Capture the cell that displays the provided text and extract its (X, Y) central coordinate. 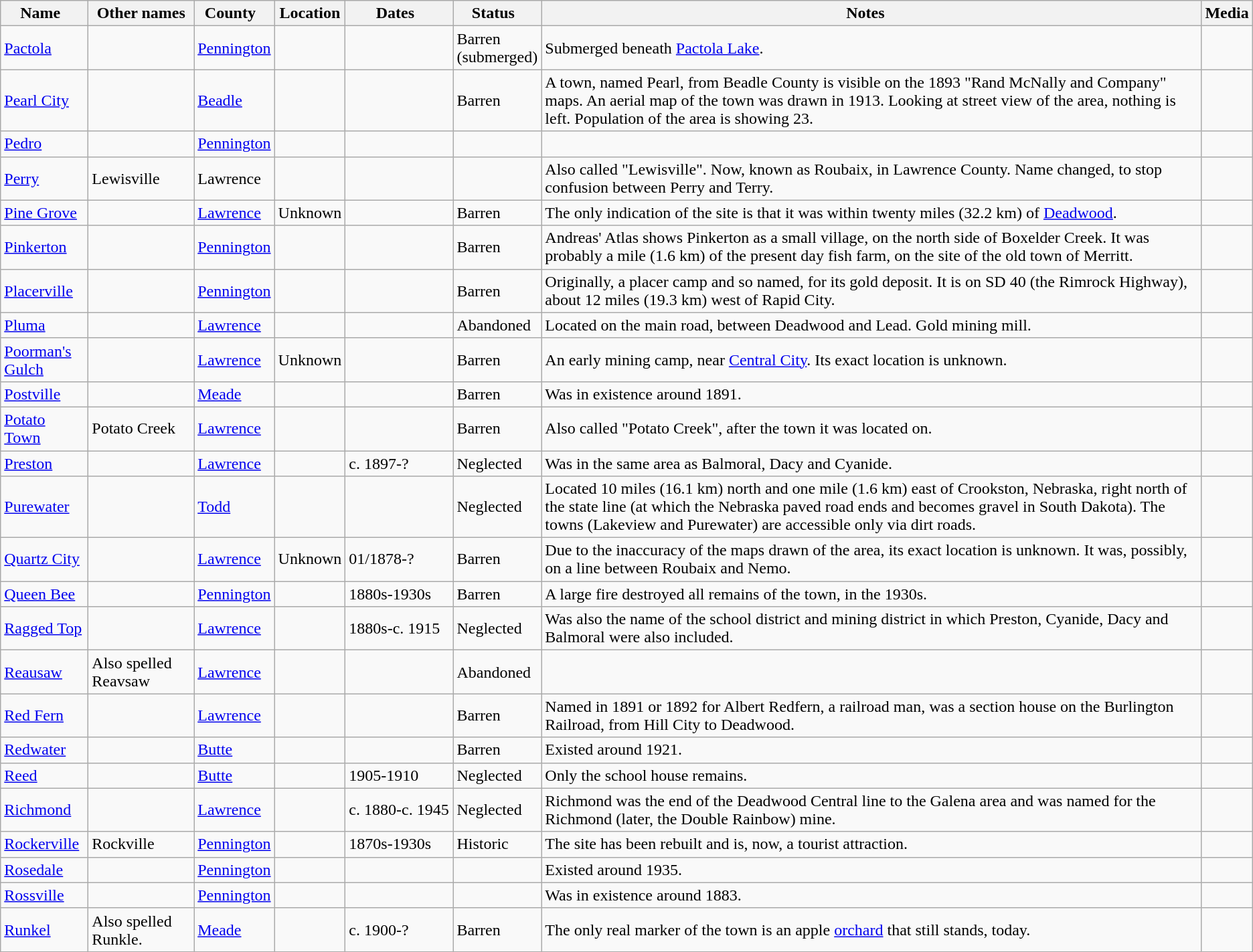
An early mining camp, near Central City. Its exact location is unknown. (871, 360)
Dates (399, 13)
Rossville (44, 895)
Barren (submerged) (497, 48)
Preston (44, 464)
Only the school house remains. (871, 775)
Reed (44, 775)
Purewater (44, 507)
Potato Town (44, 428)
Postville (44, 394)
Submerged beneath Pactola Lake. (871, 48)
Pedro (44, 144)
Rockerville (44, 844)
Richmond was the end of the Deadwood Central line to the Galena area and was named for the Richmond (later, the Double Rainbow) mine. (871, 810)
Was in existence around 1883. (871, 895)
The only real marker of the town is an apple orchard that still stands, today. (871, 930)
Name (44, 13)
Was in existence around 1891. (871, 394)
Poorman's Gulch (44, 360)
Reausaw (44, 672)
Existed around 1935. (871, 870)
Was in the same area as Balmoral, Dacy and Cyanide. (871, 464)
Historic (497, 844)
Richmond (44, 810)
Existed around 1921. (871, 750)
Also spelled Runkle. (141, 930)
Todd (234, 507)
1905-1910 (399, 775)
Placerville (44, 290)
01/1878-? (399, 559)
Pactola (44, 48)
Perry (44, 178)
Media (1227, 13)
c. 1897-? (399, 464)
Rockville (141, 844)
Other names (141, 13)
Pine Grove (44, 213)
Originally, a placer camp and so named, for its gold deposit. It is on SD 40 (the Rimrock Highway), about 12 miles (19.3 km) west of Rapid City. (871, 290)
Named in 1891 or 1892 for Albert Redfern, a railroad man, was a section house on the Burlington Railroad, from Hill City to Deadwood. (871, 716)
Also spelled Reavsaw (141, 672)
Pearl City (44, 100)
1880s-1930s (399, 594)
Also called "Lewisville". Now, known as Roubaix, in Lawrence County. Name changed, to stop confusion between Perry and Terry. (871, 178)
Queen Bee (44, 594)
Ragged Top (44, 629)
1870s-1930s (399, 844)
Notes (871, 13)
Location (310, 13)
Potato Creek (141, 428)
Pinkerton (44, 248)
Pluma (44, 325)
Quartz City (44, 559)
Redwater (44, 750)
Due to the inaccuracy of the maps drawn of the area, its exact location is unknown. It was, possibly, on a line between Roubaix and Nemo. (871, 559)
A large fire destroyed all remains of the town, in the 1930s. (871, 594)
Beadle (234, 100)
c. 1900-? (399, 930)
Rosedale (44, 870)
Runkel (44, 930)
Status (497, 13)
Located on the main road, between Deadwood and Lead. Gold mining mill. (871, 325)
The only indication of the site is that it was within twenty miles (32.2 km) of Deadwood. (871, 213)
Also called "Potato Creek", after the town it was located on. (871, 428)
County (234, 13)
Was also the name of the school district and mining district in which Preston, Cyanide, Dacy and Balmoral were also included. (871, 629)
Lewisville (141, 178)
1880s-c. 1915 (399, 629)
c. 1880-c. 1945 (399, 810)
Red Fern (44, 716)
The site has been rebuilt and is, now, a tourist attraction. (871, 844)
